Locate the cell with the specified text and output its (X, Y) center coordinate. 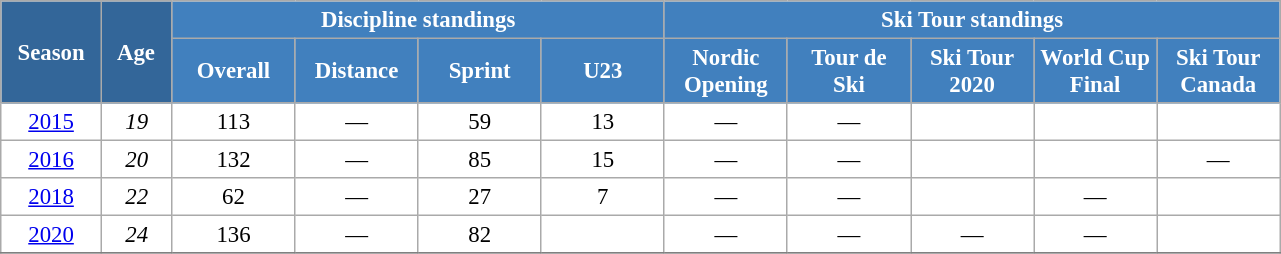
U23 (602, 72)
22 (136, 197)
132 (234, 160)
Season (52, 52)
85 (480, 160)
62 (234, 197)
Tour deSki (848, 72)
Ski TourCanada (1218, 72)
Ski Tour standings (972, 20)
59 (480, 122)
NordicOpening (726, 72)
7 (602, 197)
20 (136, 160)
2016 (52, 160)
24 (136, 235)
27 (480, 197)
Overall (234, 72)
19 (136, 122)
2015 (52, 122)
2018 (52, 197)
13 (602, 122)
Ski Tour2020 (972, 72)
2020 (52, 235)
113 (234, 122)
World CupFinal (1096, 72)
Distance (356, 72)
15 (602, 160)
Discipline standings (418, 20)
Age (136, 52)
Sprint (480, 72)
136 (234, 235)
82 (480, 235)
